Return [x, y] of the center of cell containing provided text 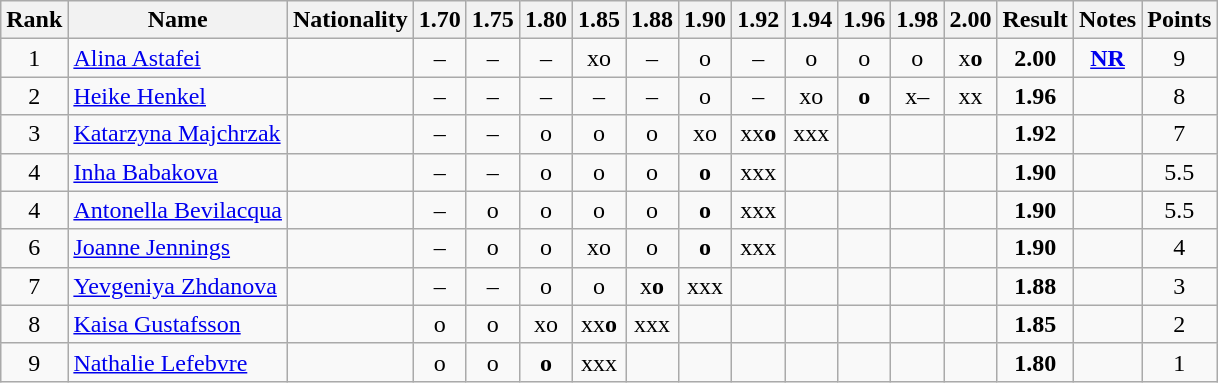
Result [1035, 20]
Alina Astafei [178, 58]
1.94 [812, 20]
Notes [1107, 20]
Katarzyna Majchrzak [178, 134]
1.75 [492, 20]
Nathalie Lefebvre [178, 362]
x– [918, 96]
6 [34, 248]
Antonella Bevilacqua [178, 210]
Kaisa Gustafsson [178, 324]
Heike Henkel [178, 96]
1.70 [440, 20]
Name [178, 20]
Points [1180, 20]
xx [970, 96]
Yevgeniya Zhdanova [178, 286]
Rank [34, 20]
1.98 [918, 20]
Joanne Jennings [178, 248]
Nationality [351, 20]
NR [1107, 58]
Inha Babakova [178, 172]
